Return the (X, Y) coordinate for the center point of the cell that contains the specified text.  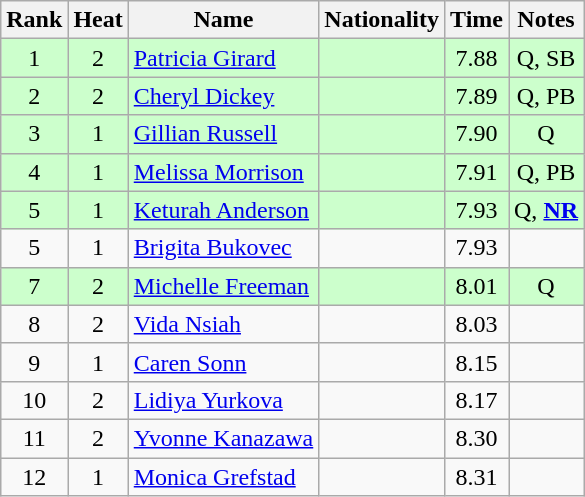
7.89 (477, 96)
Vida Nsiah (224, 324)
10 (34, 400)
Rank (34, 20)
8.15 (477, 362)
Caren Sonn (224, 362)
12 (34, 477)
8.17 (477, 400)
Yvonne Kanazawa (224, 438)
8.03 (477, 324)
Keturah Anderson (224, 210)
3 (34, 134)
8.01 (477, 286)
11 (34, 438)
Notes (546, 20)
8 (34, 324)
7.90 (477, 134)
Brigita Bukovec (224, 248)
Lidiya Yurkova (224, 400)
Time (477, 20)
4 (34, 172)
8.30 (477, 438)
Cheryl Dickey (224, 96)
Patricia Girard (224, 58)
Monica Grefstad (224, 477)
Name (224, 20)
Melissa Morrison (224, 172)
8.31 (477, 477)
7.91 (477, 172)
Heat (98, 20)
Q, NR (546, 210)
Michelle Freeman (224, 286)
7.88 (477, 58)
Gillian Russell (224, 134)
9 (34, 362)
Q, SB (546, 58)
7 (34, 286)
Nationality (382, 20)
